Identify which cell holds the provided text, then report its [X, Y] central coordinate. 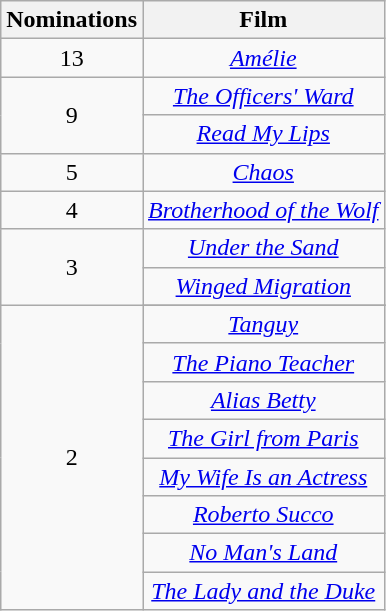
My Wife Is an Actress [263, 477]
Amélie [263, 58]
No Man's Land [263, 553]
Under the Sand [263, 248]
Film [263, 20]
Brotherhood of the Wolf [263, 210]
The Girl from Paris [263, 438]
Alias Betty [263, 400]
Roberto Succo [263, 515]
Chaos [263, 172]
Tanguy [263, 324]
Read My Lips [263, 134]
Nominations [72, 20]
9 [72, 115]
4 [72, 210]
The Lady and the Duke [263, 591]
The Piano Teacher [263, 362]
Winged Migration [263, 286]
13 [72, 58]
2 [72, 457]
3 [72, 267]
5 [72, 172]
The Officers' Ward [263, 96]
